Provide the (x, y) coordinate of the cell's center where the given text is located.  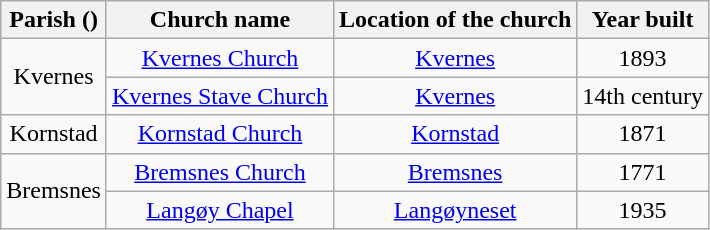
Kvernes Church (220, 58)
Location of the church (454, 20)
1935 (643, 210)
14th century (643, 96)
1871 (643, 134)
Bremsnes Church (220, 172)
Langøy Chapel (220, 210)
Langøyneset (454, 210)
Kornstad Church (220, 134)
Church name (220, 20)
1893 (643, 58)
Parish () (54, 20)
Year built (643, 20)
1771 (643, 172)
Kvernes Stave Church (220, 96)
